Locate the cell with the specified text and output its [x, y] center coordinate. 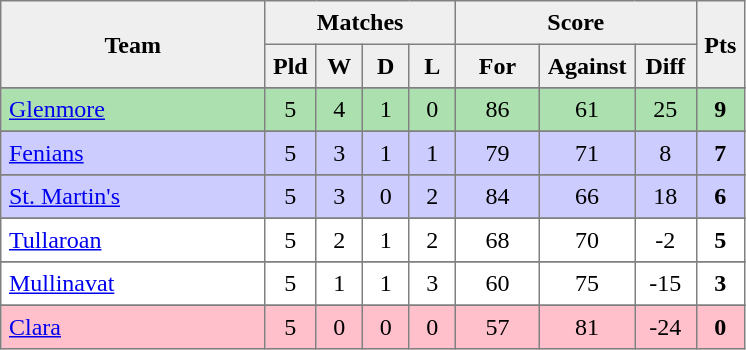
Tullaroan [133, 240]
79 [497, 153]
Against [586, 66]
4 [339, 110]
Pld [290, 66]
For [497, 66]
71 [586, 153]
-15 [666, 284]
-2 [666, 240]
L [432, 66]
Pts [720, 44]
Team [133, 44]
-24 [666, 327]
Score [576, 23]
57 [497, 327]
7 [720, 153]
Mullinavat [133, 284]
84 [497, 197]
D [385, 66]
St. Martin's [133, 197]
25 [666, 110]
Matches [360, 23]
W [339, 66]
81 [586, 327]
Clara [133, 327]
18 [666, 197]
6 [720, 197]
60 [497, 284]
66 [586, 197]
61 [586, 110]
Glenmore [133, 110]
9 [720, 110]
Fenians [133, 153]
Diff [666, 66]
86 [497, 110]
8 [666, 153]
70 [586, 240]
68 [497, 240]
75 [586, 284]
